Scan for the cell matching the given text and deliver its (X, Y) coordinate at center. 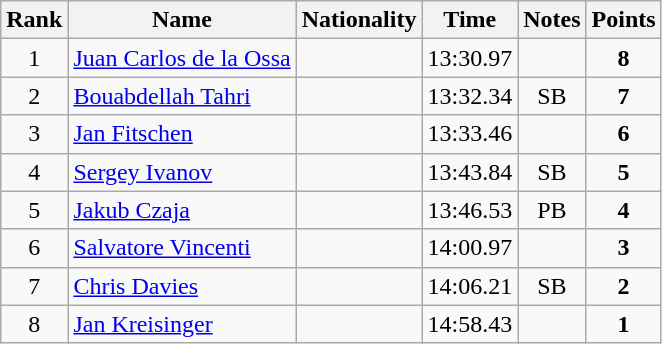
Sergey Ivanov (182, 172)
Time (470, 20)
Nationality (359, 20)
Jakub Czaja (182, 210)
Notes (552, 20)
13:32.34 (470, 96)
Bouabdellah Tahri (182, 96)
13:30.97 (470, 58)
Juan Carlos de la Ossa (182, 58)
14:58.43 (470, 324)
Salvatore Vincenti (182, 248)
Jan Kreisinger (182, 324)
Jan Fitschen (182, 134)
PB (552, 210)
13:46.53 (470, 210)
13:43.84 (470, 172)
Rank (34, 20)
13:33.46 (470, 134)
14:06.21 (470, 286)
14:00.97 (470, 248)
Chris Davies (182, 286)
Points (624, 20)
Name (182, 20)
